From the cell containing the given text, extract its center point as (X, Y) coordinate. 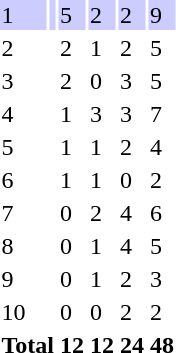
10 (24, 312)
8 (24, 246)
